Determine the [x, y] coordinate at the center of the cell enclosing the given text.  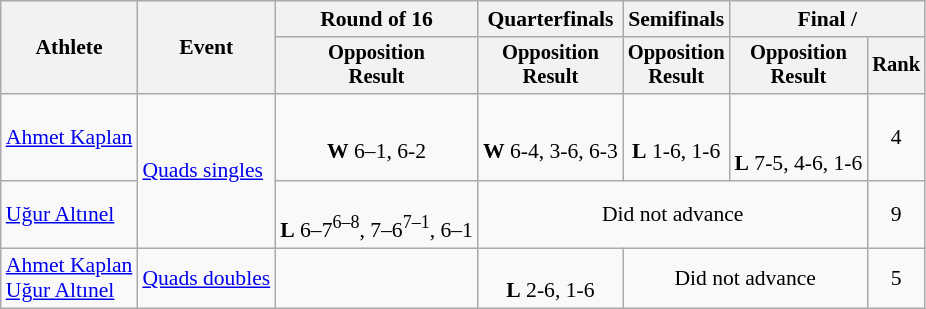
W 6–1, 6-2 [376, 138]
Rank [896, 66]
Uğur Altınel [70, 214]
4 [896, 138]
Quads singles [206, 170]
L 1-6, 1-6 [676, 138]
Ahmet KaplanUğur Altınel [70, 278]
9 [896, 214]
L 2-6, 1-6 [550, 278]
Ahmet Kaplan [70, 138]
Semifinals [676, 19]
W 6-4, 3-6, 6-3 [550, 138]
L 7-5, 4-6, 1-6 [798, 138]
Round of 16 [376, 19]
5 [896, 278]
Final / [826, 19]
L 6–76–8, 7–67–1, 6–1 [376, 214]
Event [206, 48]
Quarterfinals [550, 19]
Athlete [70, 48]
Quads doubles [206, 278]
